Search for the cell housing the specified text and yield its [X, Y] center coordinate. 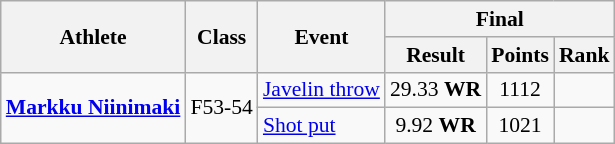
1112 [520, 90]
Shot put [322, 126]
Points [520, 55]
Final [500, 19]
Event [322, 36]
1021 [520, 126]
Result [436, 55]
Rank [584, 55]
Javelin throw [322, 90]
Markku Niinimaki [94, 108]
Class [221, 36]
29.33 WR [436, 90]
Athlete [94, 36]
F53-54 [221, 108]
9.92 WR [436, 126]
